Search for the cell housing the specified text and yield its (x, y) center coordinate. 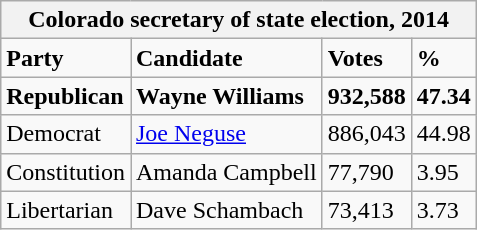
77,790 (366, 172)
Joe Neguse (226, 134)
Party (66, 58)
73,413 (366, 210)
Candidate (226, 58)
3.73 (444, 210)
Wayne Williams (226, 96)
3.95 (444, 172)
886,043 (366, 134)
Constitution (66, 172)
44.98 (444, 134)
Republican (66, 96)
Colorado secretary of state election, 2014 (239, 20)
47.34 (444, 96)
Amanda Campbell (226, 172)
% (444, 58)
Democrat (66, 134)
932,588 (366, 96)
Libertarian (66, 210)
Dave Schambach (226, 210)
Votes (366, 58)
